Locate the cell with the specified text and output its [x, y] center coordinate. 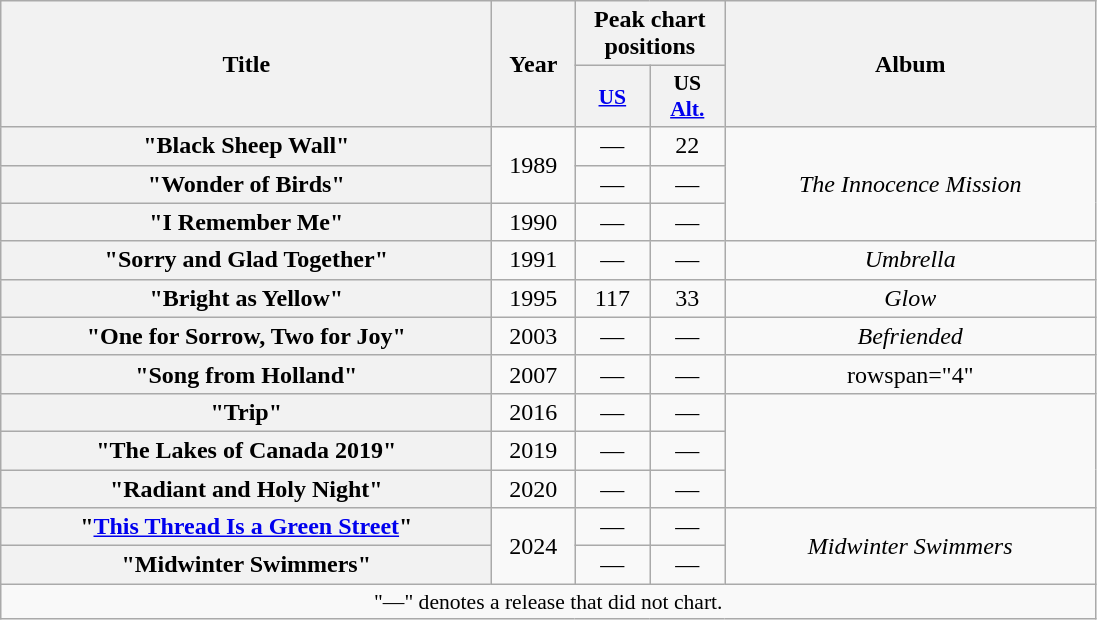
Glow [910, 298]
33 [688, 298]
"I Remember Me" [246, 222]
2024 [534, 546]
Year [534, 64]
"Trip" [246, 412]
117 [612, 298]
1990 [534, 222]
1995 [534, 298]
rowspan="4" [910, 374]
Midwinter Swimmers [910, 546]
USAlt. [688, 96]
"Radiant and Holy Night" [246, 489]
Umbrella [910, 260]
1991 [534, 260]
Album [910, 64]
Peak chart positions [650, 34]
2003 [534, 336]
2019 [534, 450]
"Wonder of Birds" [246, 184]
"The Lakes of Canada 2019" [246, 450]
Title [246, 64]
US [612, 96]
"Song from Holland" [246, 374]
"This Thread Is a Green Street" [246, 527]
2020 [534, 489]
Befriended [910, 336]
2007 [534, 374]
22 [688, 146]
"Black Sheep Wall" [246, 146]
"Bright as Yellow" [246, 298]
The Innocence Mission [910, 184]
"—" denotes a release that did not chart. [548, 602]
"Midwinter Swimmers" [246, 565]
1989 [534, 165]
2016 [534, 412]
"Sorry and Glad Together" [246, 260]
"One for Sorrow, Two for Joy" [246, 336]
